Provide the [X, Y] coordinate of the cell's center where the given text is located.  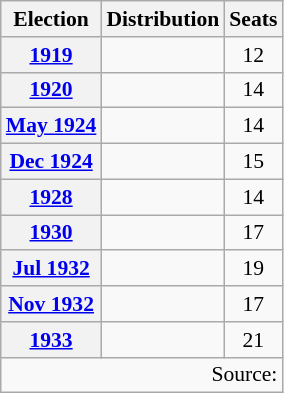
Dec 1924 [52, 162]
Source: [142, 375]
21 [253, 340]
1920 [52, 90]
Jul 1932 [52, 269]
1919 [52, 55]
19 [253, 269]
12 [253, 55]
May 1924 [52, 126]
1928 [52, 197]
Distribution [162, 19]
1930 [52, 233]
1933 [52, 340]
Election [52, 19]
Seats [253, 19]
Nov 1932 [52, 304]
15 [253, 162]
